Output the [X, Y] coordinate of the center of the cell containing the given text.  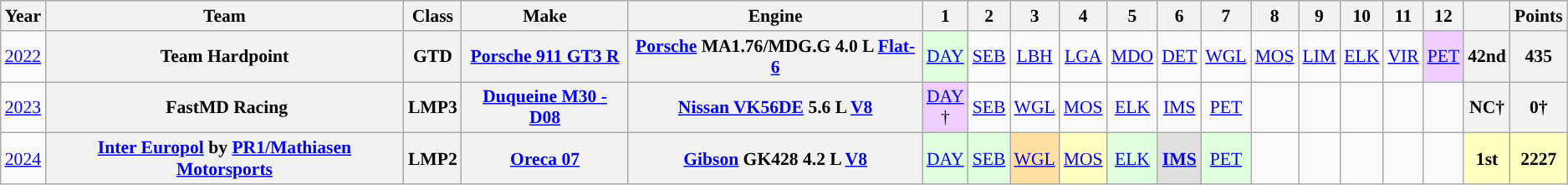
42nd [1487, 57]
435 [1539, 57]
Team Hardpoint [224, 57]
Oreca 07 [545, 159]
3 [1035, 16]
1st [1487, 159]
Porsche 911 GT3 R [545, 57]
8 [1274, 16]
LGA [1084, 57]
7 [1226, 16]
LMP2 [433, 159]
12 [1443, 16]
Team [224, 16]
NC† [1487, 107]
DAY† [945, 107]
2227 [1539, 159]
Nissan VK56DE 5.6 L V8 [774, 107]
5 [1132, 16]
2023 [23, 107]
9 [1320, 16]
10 [1361, 16]
Class [433, 16]
Points [1539, 16]
VIR [1403, 57]
2024 [23, 159]
LIM [1320, 57]
Inter Europol by PR1/Mathiasen Motorsports [224, 159]
0† [1539, 107]
4 [1084, 16]
11 [1403, 16]
Porsche MA1.76/MDG.G 4.0 L Flat-6 [774, 57]
1 [945, 16]
FastMD Racing [224, 107]
DET [1179, 57]
Gibson GK428 4.2 L V8 [774, 159]
LMP3 [433, 107]
GTD [433, 57]
MDO [1132, 57]
LBH [1035, 57]
6 [1179, 16]
Year [23, 16]
Engine [774, 16]
2022 [23, 57]
Make [545, 16]
2 [989, 16]
Duqueine M30 - D08 [545, 107]
